Pinpoint the cell where the given text exists, returning its (X, Y) midpoint coordinate. 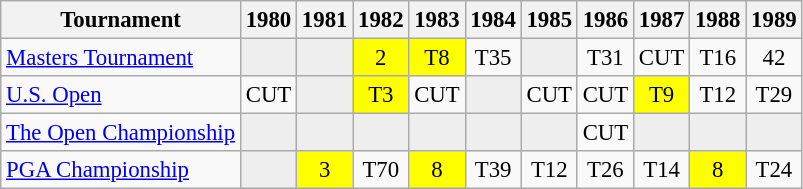
1987 (661, 20)
PGA Championship (121, 170)
T24 (774, 170)
T16 (718, 58)
Masters Tournament (121, 58)
1986 (605, 20)
1988 (718, 20)
T39 (493, 170)
3 (325, 170)
1984 (493, 20)
Tournament (121, 20)
2 (381, 58)
T9 (661, 95)
1989 (774, 20)
U.S. Open (121, 95)
1985 (549, 20)
T31 (605, 58)
T8 (437, 58)
The Open Championship (121, 133)
T70 (381, 170)
T35 (493, 58)
42 (774, 58)
1980 (268, 20)
T26 (605, 170)
T29 (774, 95)
1981 (325, 20)
1983 (437, 20)
1982 (381, 20)
T14 (661, 170)
T3 (381, 95)
